Detect which cell encompasses the target text, then output its (x, y) center coordinate. 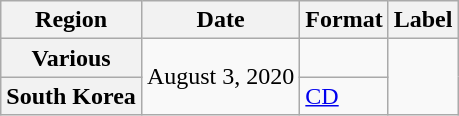
South Korea (72, 96)
Format (344, 20)
August 3, 2020 (220, 77)
Various (72, 58)
Region (72, 20)
Date (220, 20)
CD (344, 96)
Label (423, 20)
